Search for the cell housing the specified text and yield its [x, y] center coordinate. 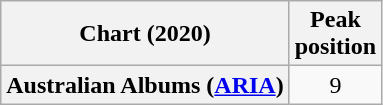
Chart (2020) [145, 34]
Australian Albums (ARIA) [145, 85]
Peakposition [335, 34]
9 [335, 85]
